Search for the cell housing the specified text and yield its (X, Y) center coordinate. 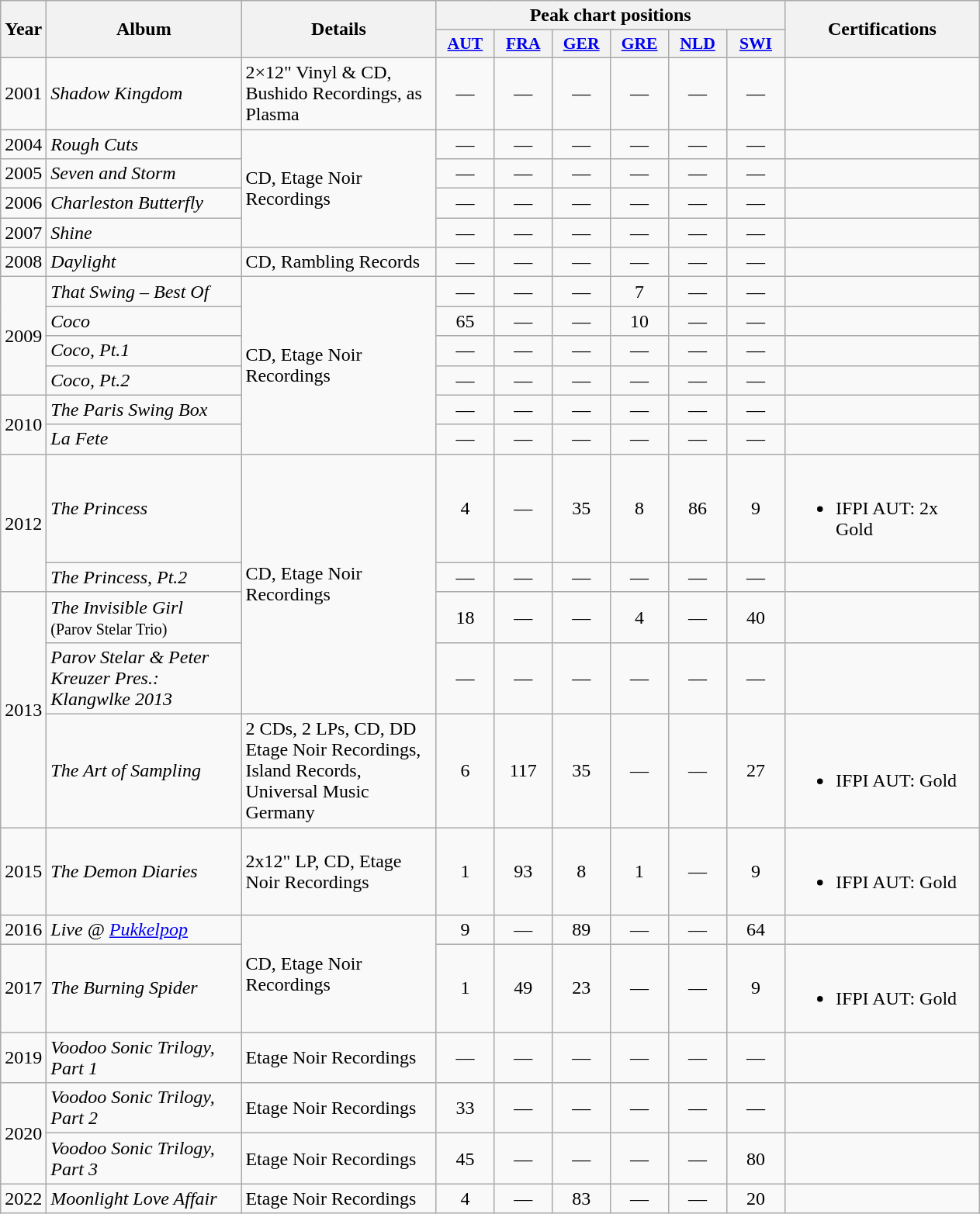
20 (756, 1198)
86 (698, 508)
The Burning Spider (144, 988)
2006 (23, 203)
23 (582, 988)
2012 (23, 523)
10 (639, 321)
Album (144, 29)
93 (523, 870)
Shine (144, 233)
18 (466, 617)
2 CDs, 2 LPs, CD, DD Etage Noir Recordings, Island Records, Universal Music Germany (338, 770)
7 (639, 292)
Voodoo Sonic Trilogy, Part 3 (144, 1159)
The Art of Sampling (144, 770)
The Princess, Pt.2 (144, 577)
GER (582, 44)
117 (523, 770)
65 (466, 321)
2005 (23, 174)
NLD (698, 44)
27 (756, 770)
33 (466, 1108)
FRA (523, 44)
The Paris Swing Box (144, 410)
40 (756, 617)
Certifications (881, 29)
The Princess (144, 508)
2013 (23, 709)
Rough Cuts (144, 144)
2001 (23, 93)
2017 (23, 988)
2004 (23, 144)
Voodoo Sonic Trilogy, Part 1 (144, 1058)
2009 (23, 336)
SWI (756, 44)
80 (756, 1159)
89 (582, 930)
83 (582, 1198)
Charleston Butterfly (144, 203)
AUT (466, 44)
Coco (144, 321)
2x12" LP, CD, Etage Noir Recordings (338, 870)
Voodoo Sonic Trilogy, Part 2 (144, 1108)
That Swing – Best Of (144, 292)
Shadow Kingdom (144, 93)
Daylight (144, 262)
64 (756, 930)
Coco, Pt.2 (144, 380)
GRE (639, 44)
2022 (23, 1198)
Seven and Storm (144, 174)
6 (466, 770)
2020 (23, 1133)
Live @ Pukkelpop (144, 930)
2007 (23, 233)
49 (523, 988)
Peak chart positions (610, 16)
IFPI AUT: 2x Gold (881, 508)
Parov Stelar & Peter Kreuzer Pres.: Klangwlke 2013 (144, 678)
The Demon Diaries (144, 870)
2019 (23, 1058)
CD, Rambling Records (338, 262)
2010 (23, 424)
2008 (23, 262)
2015 (23, 870)
45 (466, 1159)
The Invisible Girl (Parov Stelar Trio) (144, 617)
Moonlight Love Affair (144, 1198)
Details (338, 29)
2×12" Vinyl & CD, Bushido Recordings, as Plasma (338, 93)
Year (23, 29)
La Fete (144, 439)
Coco, Pt.1 (144, 351)
2016 (23, 930)
